Return the (x, y) coordinate for the center point of the cell that contains the specified text.  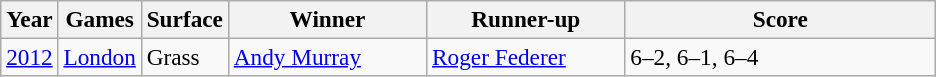
Score (780, 19)
2012 (30, 57)
Surface (184, 19)
London (100, 57)
Grass (184, 57)
Andy Murray (327, 57)
Roger Federer (526, 57)
Winner (327, 19)
Runner-up (526, 19)
Year (30, 19)
6–2, 6–1, 6–4 (780, 57)
Games (100, 19)
